Find where the given text appears and provide that cell's center as (x, y) coordinate. 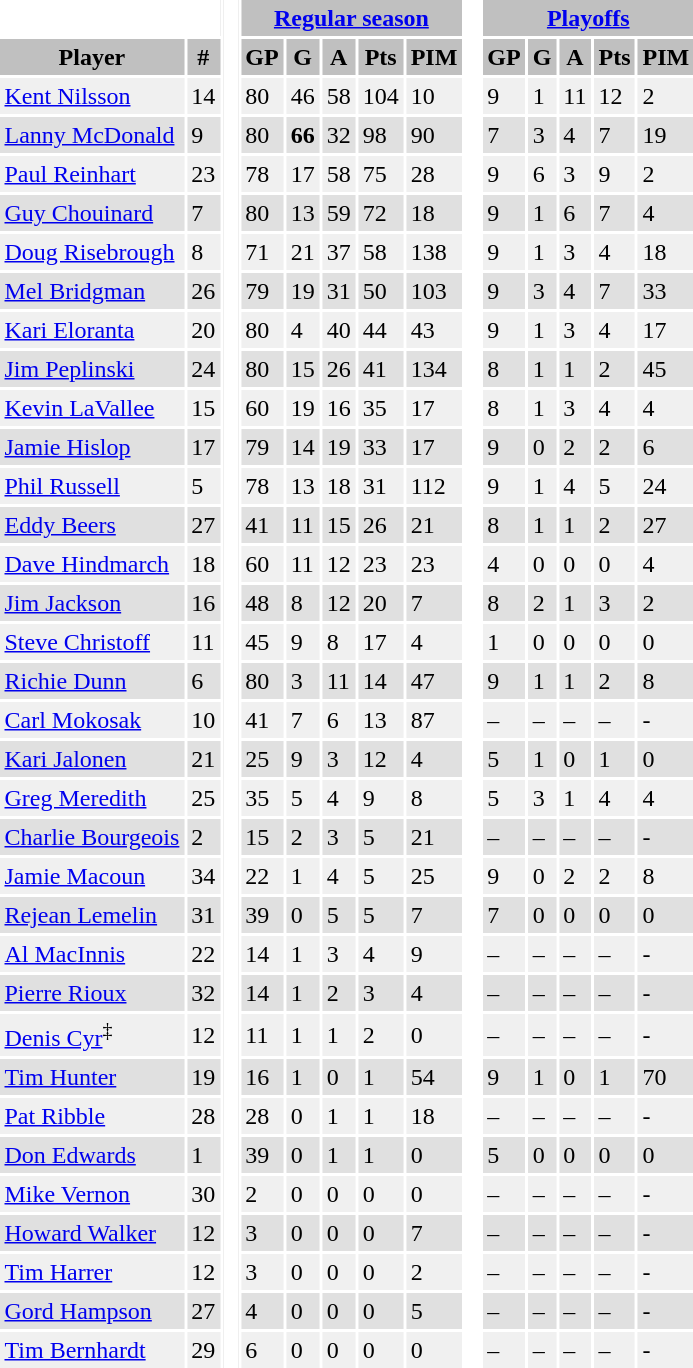
66 (302, 135)
# (204, 57)
Doug Risebrough (92, 252)
104 (380, 96)
72 (380, 213)
Paul Reinhart (92, 174)
Kari Eloranta (92, 330)
Player (92, 57)
Charlie Bourgeois (92, 837)
30 (204, 1194)
Jamie Hislop (92, 447)
87 (434, 720)
Jamie Macoun (92, 876)
Tim Harrer (92, 1272)
46 (302, 96)
Jim Peplinski (92, 369)
Tim Bernhardt (92, 1350)
Jim Jackson (92, 603)
Eddy Beers (92, 525)
Pat Ribble (92, 1116)
138 (434, 252)
24 (204, 369)
Pierre Rioux (92, 993)
29 (204, 1350)
Kent Nilsson (92, 96)
Denis Cyr‡ (92, 1035)
Dave Hindmarch (92, 564)
90 (434, 135)
37 (338, 252)
103 (434, 291)
Howard Walker (92, 1233)
Al MacInnis (92, 954)
Richie Dunn (92, 681)
Regular season (352, 18)
Greg Meredith (92, 798)
50 (380, 291)
Carl Mokosak (92, 720)
40 (338, 330)
Kari Jalonen (92, 759)
Gord Hampson (92, 1311)
Tim Hunter (92, 1077)
PIM (434, 57)
134 (434, 369)
44 (380, 330)
Phil Russell (92, 486)
Rejean Lemelin (92, 915)
71 (262, 252)
43 (434, 330)
Mike Vernon (92, 1194)
34 (204, 876)
Steve Christoff (92, 642)
98 (380, 135)
48 (262, 603)
Don Edwards (92, 1155)
54 (434, 1077)
75 (380, 174)
33 (380, 447)
Guy Chouinard (92, 213)
45 (262, 642)
Kevin LaVallee (92, 408)
112 (434, 486)
47 (434, 681)
59 (338, 213)
Lanny McDonald (92, 135)
Mel Bridgman (92, 291)
